Provide the (X, Y) coordinate of the cell's center where the given text is located.  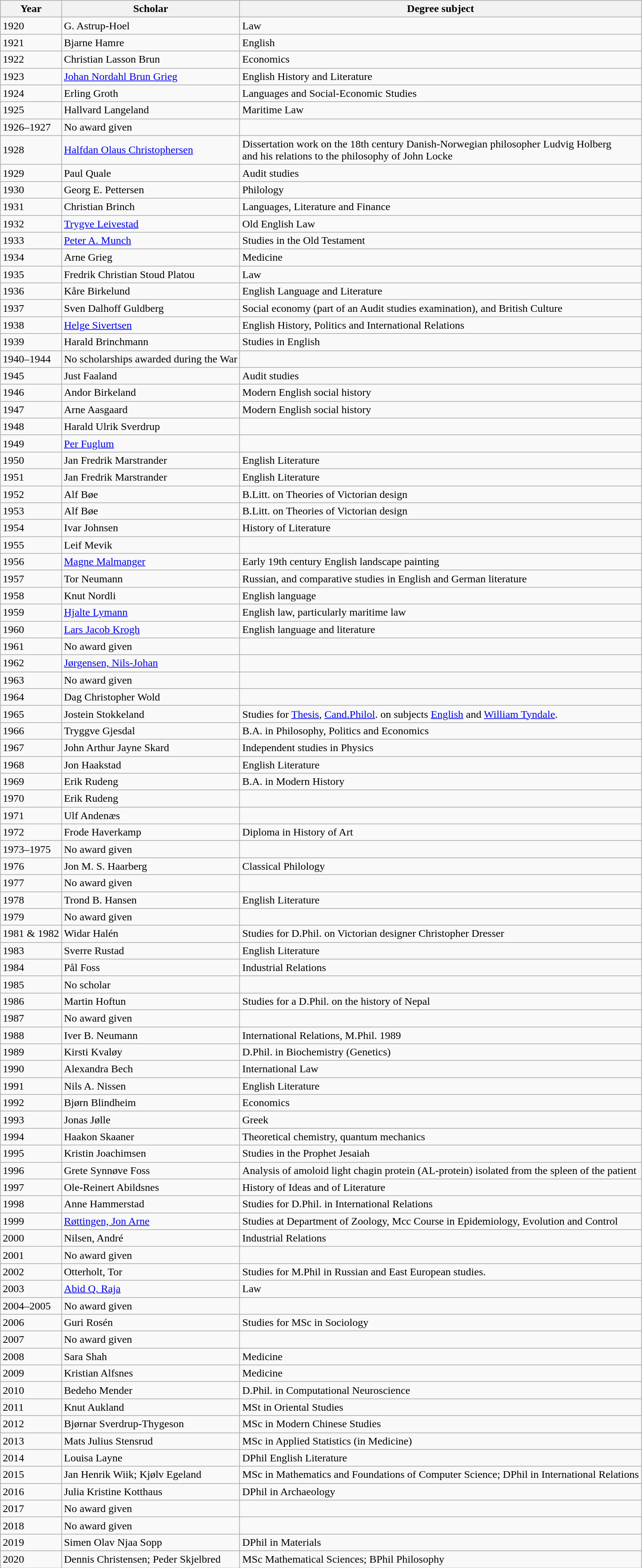
Mats Julius Stensrud (150, 1441)
Studies in the Old Testament (441, 241)
1937 (31, 308)
Jostein Stokkeland (150, 714)
2002 (31, 1272)
Fredrik Christian Stoud Platou (150, 275)
Erling Groth (150, 93)
Christian Lasson Brun (150, 60)
Maritime Law (441, 110)
Studies for Thesis, Cand.Philol. on subjects English and William Tyndale. (441, 714)
Studies for MSc in Sociology (441, 1323)
1986 (31, 1001)
English Language and Literature (441, 291)
2011 (31, 1407)
Ole-Reinert Abildsnes (150, 1187)
Halfdan Olaus Christophersen (150, 150)
No scholarships awarded during the War (150, 359)
Helge Sivertsen (150, 325)
Knut Aukland (150, 1407)
Scholar (150, 9)
1920 (31, 26)
MSc in Mathematics and Foundations of Computer Science; DPhil in International Relations (441, 1475)
Studies for D.Phil. in International Relations (441, 1204)
2012 (31, 1424)
MSt in Oriental Studies (441, 1407)
2003 (31, 1289)
1979 (31, 917)
1933 (31, 241)
English language and literature (441, 629)
Independent studies in Physics (441, 748)
Studies for a D.Phil. on the history of Nepal (441, 1001)
Georg E. Pettersen (150, 190)
John Arthur Jayne Skard (150, 748)
Studies for D.Phil. on Victorian designer Christopher Dresser (441, 934)
Guri Rosén (150, 1323)
Simen Olav Njaa Sopp (150, 1542)
1922 (31, 60)
1968 (31, 764)
Julia Kristine Kotthaus (150, 1492)
Leif Mevik (150, 545)
Diploma in History of Art (441, 832)
G. Astrup-Hoel (150, 26)
Harald Brinchmann (150, 342)
Arne Aasgaard (150, 410)
2013 (31, 1441)
1990 (31, 1069)
Alexandra Bech (150, 1069)
English law, particularly maritime law (441, 613)
Kristian Alfsnes (150, 1373)
Jan Henrik Wiik; Kjølv Egeland (150, 1475)
Ivar Johnsen (150, 528)
Harald Ulrik Sverdrup (150, 426)
English language (441, 596)
2014 (31, 1458)
2010 (31, 1390)
Bjarne Hamre (150, 43)
1934 (31, 258)
1939 (31, 342)
1970 (31, 799)
MSc in Modern Chinese Studies (441, 1424)
Greek (441, 1120)
Ulf Andenæs (150, 816)
Year (31, 9)
Per Fuglum (150, 443)
1992 (31, 1103)
1950 (31, 460)
2015 (31, 1475)
Sven Dalhoff Guldberg (150, 308)
Kirsti Kvaløy (150, 1052)
1951 (31, 477)
English History and Literature (441, 76)
Bedeho Mender (150, 1390)
1976 (31, 866)
1987 (31, 1018)
International Law (441, 1069)
MSc Mathematical Sciences; BPhil Philosophy (441, 1559)
Nils A. Nissen (150, 1086)
2020 (31, 1559)
Languages, Literature and Finance (441, 207)
2018 (31, 1525)
1964 (31, 697)
1956 (31, 562)
1935 (31, 275)
Johan Nordahl Brun Grieg (150, 76)
Martin Hoftun (150, 1001)
1969 (31, 782)
1981 & 1982 (31, 934)
Just Faaland (150, 376)
Grete Synnøve Foss (150, 1170)
2007 (31, 1340)
Kåre Birkelund (150, 291)
2004–2005 (31, 1305)
Studies in the Prophet Jesaiah (441, 1154)
1924 (31, 93)
1984 (31, 967)
Peter A. Munch (150, 241)
1953 (31, 511)
DPhil English Literature (441, 1458)
1954 (31, 528)
1926–1927 (31, 127)
1978 (31, 900)
Kristin Joachimsen (150, 1154)
Widar Halén (150, 934)
Theoretical chemistry, quantum mechanics (441, 1137)
1946 (31, 393)
Paul Quale (150, 173)
Social economy (part of an Audit studies examination), and British Culture (441, 308)
Studies in English (441, 342)
Studies for M.Phil in Russian and East European studies. (441, 1272)
Trond B. Hansen (150, 900)
DPhil in Archaeology (441, 1492)
Frode Haverkamp (150, 832)
Hjalte Lymann (150, 613)
Abid Q. Raja (150, 1289)
Pål Foss (150, 967)
Russian, and comparative studies in English and German literature (441, 579)
Analysis of amoloid light chagin protein (AL-protein) isolated from the spleen of the patient (441, 1170)
Dag Christopher Wold (150, 697)
2019 (31, 1542)
1938 (31, 325)
Sverre Rustad (150, 951)
1923 (31, 76)
1945 (31, 376)
2008 (31, 1357)
1998 (31, 1204)
1921 (31, 43)
1989 (31, 1052)
1955 (31, 545)
1962 (31, 663)
1977 (31, 883)
1994 (31, 1137)
1995 (31, 1154)
B.A. in Philosophy, Politics and Economics (441, 731)
B.A. in Modern History (441, 782)
1925 (31, 110)
1959 (31, 613)
Jonas Jølle (150, 1120)
Languages and Social-Economic Studies (441, 93)
Jon Haakstad (150, 764)
1931 (31, 207)
No scholar (150, 984)
1948 (31, 426)
Otterholt, Tor (150, 1272)
1929 (31, 173)
1999 (31, 1221)
1928 (31, 150)
Tor Neumann (150, 579)
Iver B. Neumann (150, 1035)
Hallvard Langeland (150, 110)
2000 (31, 1238)
1966 (31, 731)
2006 (31, 1323)
1971 (31, 816)
1961 (31, 646)
2001 (31, 1255)
Lars Jacob Krogh (150, 629)
Bjørnar Sverdrup-Thygeson (150, 1424)
International Relations, M.Phil. 1989 (441, 1035)
Knut Nordli (150, 596)
Røttingen, Jon Arne (150, 1221)
Nilsen, André (150, 1238)
1973–1975 (31, 849)
Jon M. S. Haarberg (150, 866)
Dennis Christensen; Peder Skjelbred (150, 1559)
Trygve Leivestad (150, 223)
Dissertation work on the 18th century Danish-Norwegian philosopher Ludvig Holberg and his relations to the philosophy of John Locke (441, 150)
1996 (31, 1170)
1985 (31, 984)
Studies at Department of Zoology, Mcc Course in Epidemiology, Evolution and Control (441, 1221)
English (441, 43)
Magne Malmanger (150, 562)
1952 (31, 494)
History of Ideas and of Literature (441, 1187)
Sara Shah (150, 1357)
1940–1944 (31, 359)
1983 (31, 951)
Haakon Skaaner (150, 1137)
2009 (31, 1373)
D.Phil. in Computational Neuroscience (441, 1390)
Anne Hammerstad (150, 1204)
Arne Grieg (150, 258)
Tryggve Gjesdal (150, 731)
Classical Philology (441, 866)
1932 (31, 223)
Andor Birkeland (150, 393)
2016 (31, 1492)
Jørgensen, Nils-Johan (150, 663)
History of Literature (441, 528)
1930 (31, 190)
1963 (31, 680)
1947 (31, 410)
DPhil in Materials (441, 1542)
English History, Politics and International Relations (441, 325)
1957 (31, 579)
1949 (31, 443)
Early 19th century English landscape painting (441, 562)
1965 (31, 714)
Degree subject (441, 9)
Christian Brinch (150, 207)
1960 (31, 629)
Philology (441, 190)
1988 (31, 1035)
Bjørn Blindheim (150, 1103)
D.Phil. in Biochemistry (Genetics) (441, 1052)
Louisa Layne (150, 1458)
1936 (31, 291)
1997 (31, 1187)
Old English Law (441, 223)
MSc in Applied Statistics (in Medicine) (441, 1441)
1958 (31, 596)
2017 (31, 1508)
1991 (31, 1086)
1972 (31, 832)
1993 (31, 1120)
1967 (31, 748)
